Locate the cell with the specified text and output its (x, y) center coordinate. 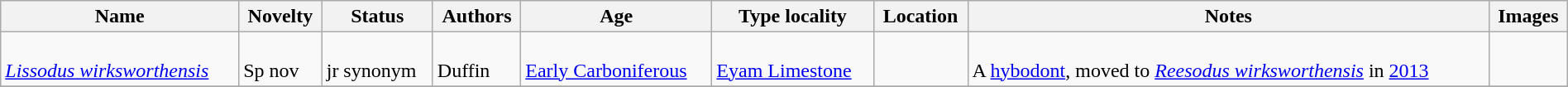
Early Carboniferous (617, 60)
Status (377, 17)
Sp nov (280, 60)
Type locality (792, 17)
Duffin (476, 60)
Eyam Limestone (792, 60)
Notes (1229, 17)
Lissodus wirksworthensis (120, 60)
Authors (476, 17)
Location (920, 17)
jr synonym (377, 60)
A hybodont, moved to Reesodus wirksworthensis in 2013 (1229, 60)
Age (617, 17)
Name (120, 17)
Novelty (280, 17)
Images (1528, 17)
